Provide the [X, Y] coordinate of the cell's center where the given text is located.  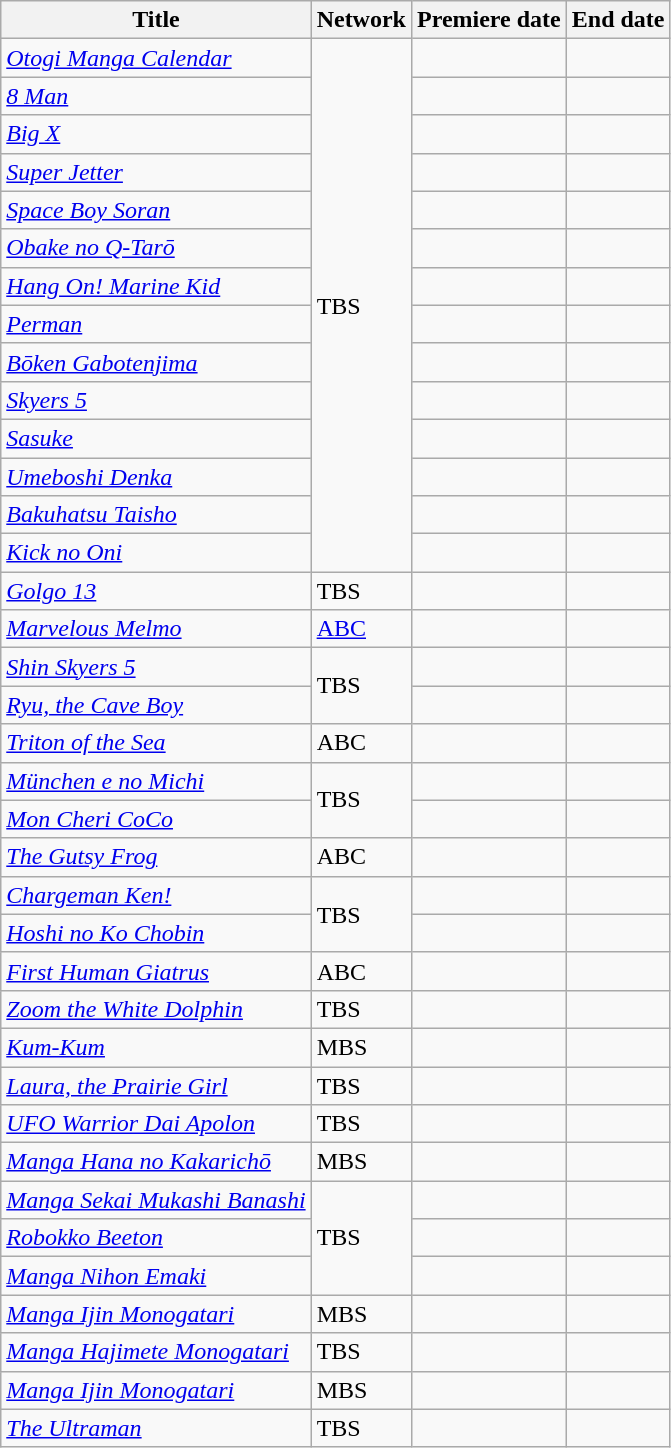
Kum-Kum [156, 1047]
Manga Sekai Mukashi Banashi [156, 1200]
Triton of the Sea [156, 743]
Sasuke [156, 438]
End date [618, 20]
Space Boy Soran [156, 210]
First Human Giatrus [156, 971]
Perman [156, 324]
Zoom the White Dolphin [156, 1009]
Super Jetter [156, 172]
Golgo 13 [156, 591]
Chargeman Ken! [156, 895]
Big X [156, 134]
8 Man [156, 96]
Title [156, 20]
Mon Cheri CoCo [156, 819]
Manga Nihon Emaki [156, 1276]
Hang On! Marine Kid [156, 286]
München e no Michi [156, 781]
Kick no Oni [156, 553]
Manga Hana no Kakarichō [156, 1162]
Manga Hajimete Monogatari [156, 1352]
Bakuhatsu Taisho [156, 515]
Marvelous Melmo [156, 629]
UFO Warrior Dai Apolon [156, 1124]
Ryu, the Cave Boy [156, 705]
Hoshi no Ko Chobin [156, 933]
Obake no Q-Tarō [156, 248]
Skyers 5 [156, 400]
Network [361, 20]
Bōken Gabotenjima [156, 362]
The Ultraman [156, 1428]
Otogi Manga Calendar [156, 58]
The Gutsy Frog [156, 857]
Laura, the Prairie Girl [156, 1085]
Robokko Beeton [156, 1238]
Shin Skyers 5 [156, 667]
Premiere date [488, 20]
Umeboshi Denka [156, 477]
